Output the (X, Y) coordinate of the center of the cell containing the given text.  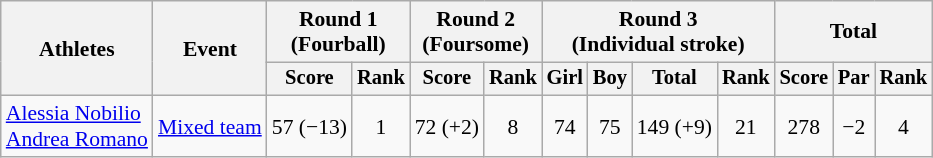
−2 (854, 126)
1 (381, 126)
21 (746, 126)
Event (210, 48)
Round 2(Foursome) (476, 32)
57 (−13) (310, 126)
149 (+9) (674, 126)
72 (+2) (447, 126)
Boy (610, 79)
Girl (565, 79)
278 (804, 126)
Round 3(Individual stroke) (658, 32)
Alessia NobilioAndrea Romano (77, 126)
Athletes (77, 48)
74 (565, 126)
Par (854, 79)
Round 1(Fourball) (338, 32)
4 (904, 126)
75 (610, 126)
8 (513, 126)
Mixed team (210, 126)
